Detect which cell encompasses the target text, then output its (X, Y) center coordinate. 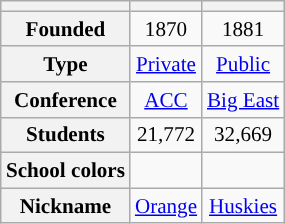
1870 (166, 28)
Orange (166, 206)
Nickname (66, 206)
School colors (66, 170)
Founded (66, 28)
32,669 (243, 134)
21,772 (166, 134)
Conference (66, 100)
1881 (243, 28)
Huskies (243, 206)
Big East (243, 100)
Private (166, 64)
ACC (166, 100)
Public (243, 64)
Type (66, 64)
Students (66, 134)
